Identify which cell holds the provided text, then report its [x, y] central coordinate. 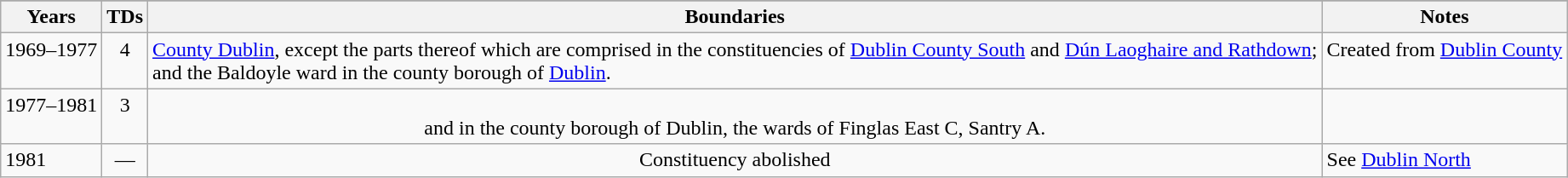
and in the county borough of Dublin, the wards of Finglas East C, Santry A. [735, 116]
1981 [51, 160]
— [125, 160]
1977–1981 [51, 116]
3 [125, 116]
See Dublin North [1445, 160]
1969–1977 [51, 61]
TDs [125, 17]
Created from Dublin County [1445, 61]
Constituency abolished [735, 160]
Years [51, 17]
Boundaries [735, 17]
Notes [1445, 17]
4 [125, 61]
